Locate the cell with the specified text and output its (x, y) center coordinate. 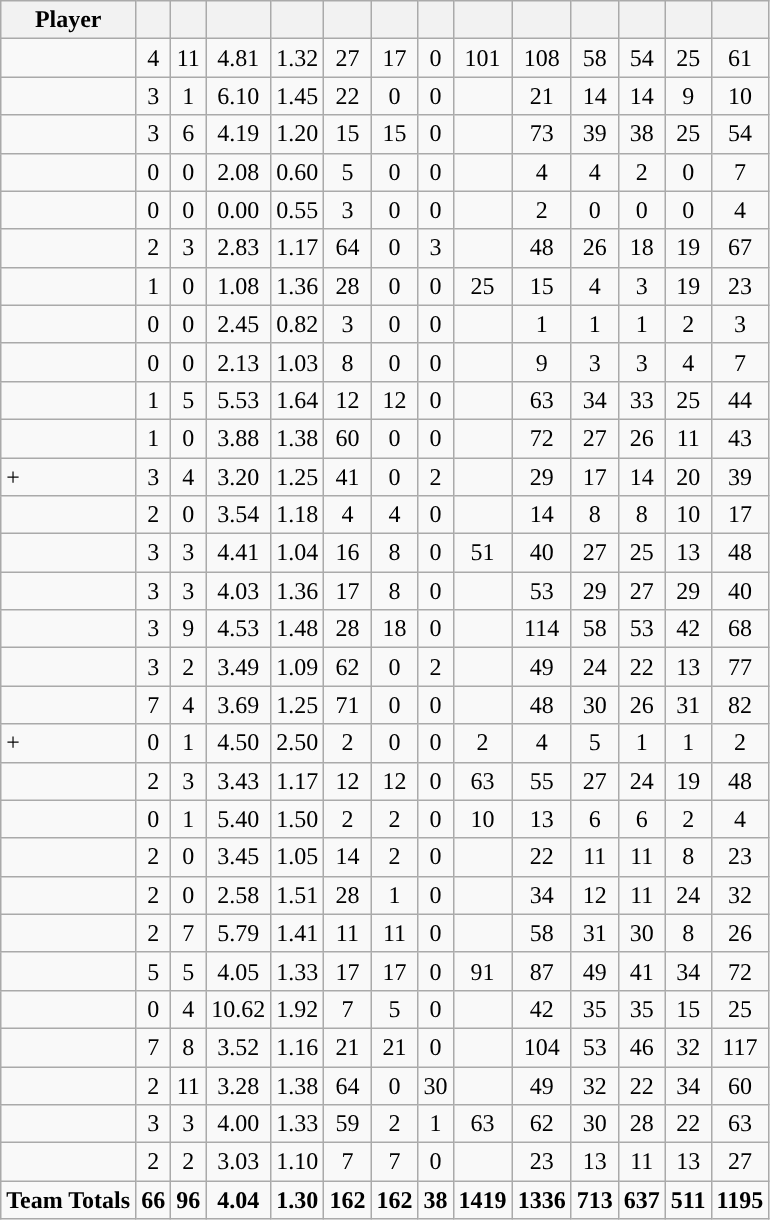
3.69 (238, 705)
55 (542, 781)
71 (348, 705)
1.18 (298, 515)
2.50 (298, 743)
0.82 (298, 324)
96 (188, 1200)
87 (542, 971)
Player (68, 20)
4.05 (238, 971)
4.00 (238, 1124)
1.05 (298, 857)
4.03 (238, 591)
10.62 (238, 1009)
4.53 (238, 629)
1.48 (298, 629)
108 (542, 58)
1.45 (298, 96)
1.04 (298, 553)
16 (348, 553)
1.08 (238, 286)
2.45 (238, 324)
20 (688, 477)
4.41 (238, 553)
59 (348, 1124)
0.60 (298, 172)
66 (154, 1200)
3.88 (238, 438)
61 (740, 58)
44 (740, 400)
2.58 (238, 895)
104 (542, 1047)
101 (482, 58)
1336 (542, 1200)
77 (740, 667)
2.83 (238, 248)
1195 (740, 1200)
1.32 (298, 58)
Team Totals (68, 1200)
1.20 (298, 134)
4.19 (238, 134)
91 (482, 971)
1.64 (298, 400)
637 (642, 1200)
3.52 (238, 1047)
0.55 (298, 210)
3.45 (238, 857)
5.79 (238, 933)
4.81 (238, 58)
5.40 (238, 819)
82 (740, 705)
117 (740, 1047)
33 (642, 400)
4.50 (238, 743)
114 (542, 629)
0.00 (238, 210)
713 (594, 1200)
2.08 (238, 172)
46 (642, 1047)
68 (740, 629)
1.92 (298, 1009)
1.09 (298, 667)
3.03 (238, 1162)
1.30 (298, 1200)
51 (482, 553)
1.50 (298, 819)
1.16 (298, 1047)
3.43 (238, 781)
4.04 (238, 1200)
3.54 (238, 515)
43 (740, 438)
2.13 (238, 362)
511 (688, 1200)
1.41 (298, 933)
6.10 (238, 96)
3.28 (238, 1085)
5.53 (238, 400)
1419 (482, 1200)
67 (740, 248)
3.49 (238, 667)
1.03 (298, 362)
73 (542, 134)
1.51 (298, 895)
3.20 (238, 477)
1.10 (298, 1162)
